Detect which cell encompasses the target text, then output its [x, y] center coordinate. 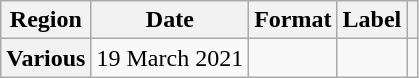
Various [46, 58]
19 March 2021 [170, 58]
Region [46, 20]
Date [170, 20]
Label [372, 20]
Format [293, 20]
